Scan for the cell matching the given text and deliver its [x, y] coordinate at center. 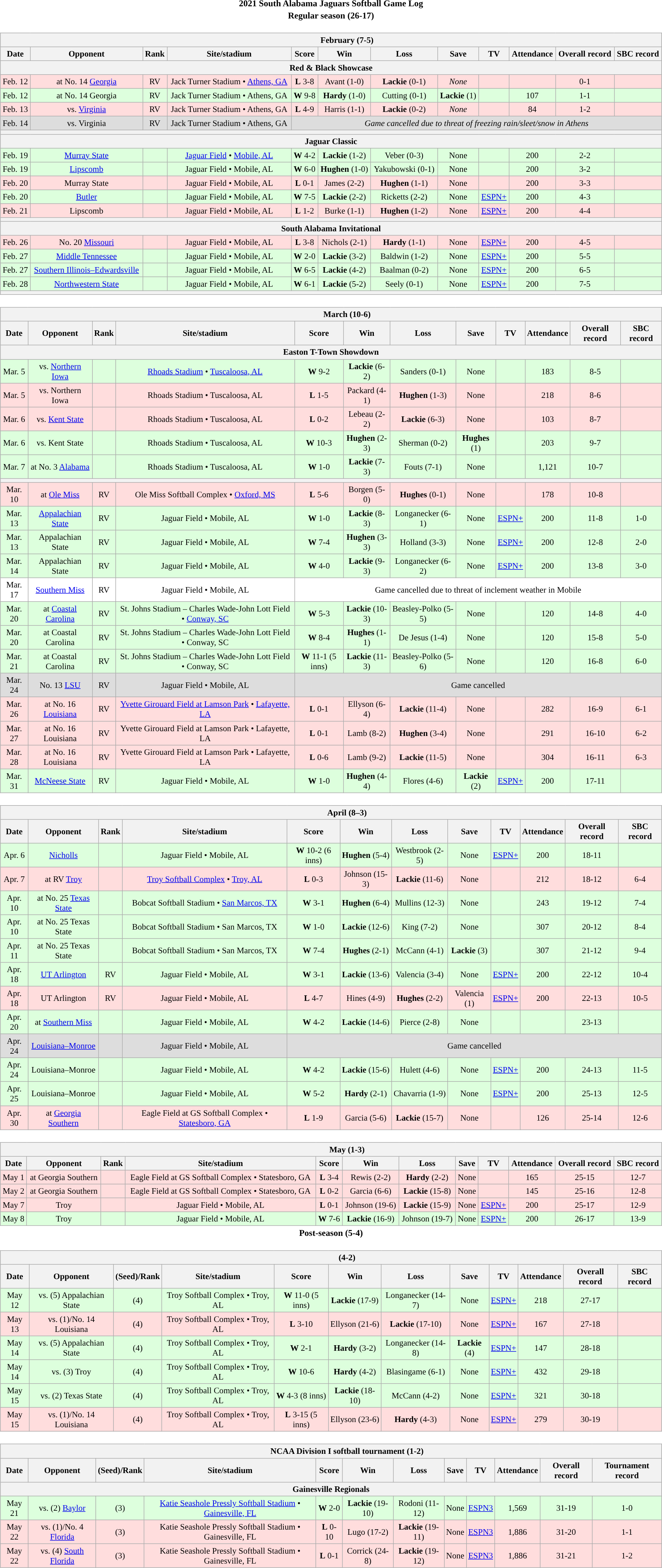
Feb. 26 [16, 242]
April (8–3) [331, 812]
321 [541, 1396]
Mar. 21 [14, 661]
W 9-2 [319, 371]
22-12 [592, 975]
23-13 [592, 1022]
31-19 [566, 1508]
Hughen (3-4) [423, 733]
May 1 [14, 1177]
W 11-0 (5 inns) [301, 1301]
4-5 [585, 242]
Apr. 25 [14, 1094]
at No. 3 Alabama [60, 466]
L 1-9 [313, 1117]
vs. (4) South Florida [62, 1555]
Middle Tennessee [86, 256]
6-0 [641, 661]
W 11-1 (5 inns) [319, 661]
18-11 [592, 855]
Lackie (8-3) [367, 518]
147 [541, 1348]
L 4-9 [305, 109]
Hughen (5-4) [366, 855]
Lackie (0-1) [404, 82]
W 5-2 [313, 1094]
10-7 [595, 466]
107 [532, 96]
Packard (4-1) [367, 395]
Holland (3-3) [423, 542]
Lackie (14-6) [366, 1022]
10-5 [640, 998]
243 [543, 903]
Lackie (2-2) [344, 197]
L 1-2 [305, 211]
Mar. 7 [14, 466]
Game cancelled due to threat of freezing rain/sleet/snow in Athens [477, 123]
11-8 [595, 518]
Feb. 14 [16, 123]
8-5 [595, 371]
Fouts (7-1) [423, 466]
May 13 [15, 1324]
Avant (1-0) [344, 82]
30-18 [590, 1396]
Lackie (11-5) [423, 757]
Hughen (1-3) [423, 395]
8-7 [595, 419]
at Southern Miss [64, 1022]
Mullins (12-3) [420, 903]
28-18 [590, 1348]
Hughes (2-2) [420, 998]
Lackie (3-2) [344, 256]
Lackie (13-6) [366, 975]
Lackie (1-2) [344, 155]
Hardy (4-2) [355, 1372]
Sherman (0-2) [423, 443]
Harris (1-1) [344, 109]
L 0-6 [319, 757]
Apr. 7 [14, 879]
Veber (0-3) [404, 155]
25-14 [592, 1117]
Hughes (0-1) [423, 494]
W 4-0 [319, 566]
Lackie (18-10) [355, 1396]
Hughen (2-3) [367, 443]
6-5 [585, 270]
March (10-6) [331, 314]
3-0 [641, 566]
Longanecker (6-1) [423, 518]
126 [543, 1117]
Johnson (15-3) [366, 879]
Burke (1-1) [344, 211]
Southern Illinois–Edwardsville [86, 270]
Butler [86, 197]
Lackie (16-9) [371, 1219]
Ellyson (23-6) [355, 1419]
Nicholls [64, 855]
Johnson (19-6) [371, 1205]
Mar. 24 [14, 685]
Cutting (0-1) [404, 96]
282 [547, 709]
NCAA Division I softball tournament (1-2) [331, 1451]
Hughen (4-4) [367, 781]
2-2 [585, 155]
0-1 [585, 82]
W 6-0 [305, 169]
16-10 [595, 733]
Tournament record [627, 1470]
Ellyson (6-4) [367, 709]
6-1 [641, 709]
Apr. 20 [14, 1022]
Lackie (0-2) [404, 109]
Lackie (6-3) [423, 419]
Hardy (1-0) [344, 96]
15-8 [595, 638]
103 [547, 419]
L 5-6 [319, 494]
1,121 [547, 466]
8-6 [595, 395]
McNeese State [60, 781]
Lackie (7-3) [367, 466]
Lackie (15-8) [427, 1191]
L 0-10 [329, 1532]
10-4 [640, 975]
Gainesville Regionals [331, 1489]
Hughes (2-1) [366, 950]
at Ole Miss [60, 494]
Flores (4-6) [423, 781]
May 7 [14, 1205]
16-9 [595, 709]
4-3 [585, 197]
Garcia (5-6) [366, 1117]
vs. (3) Troy [71, 1372]
W 6-1 [305, 284]
6-4 [640, 879]
Lackie (5-2) [344, 284]
203 [547, 443]
Mar. 14 [14, 566]
Lackie (19-11) [419, 1532]
Hughen (6-4) [366, 903]
W 2-1 [301, 1348]
McCann (4-2) [416, 1396]
Mar. 10 [14, 494]
Ricketts (2-2) [404, 197]
12-9 [638, 1205]
1,569 [518, 1508]
Lackie (15-6) [366, 1070]
Game cancelled due to threat of inclement weather in Mobile [478, 590]
W 7-5 [305, 197]
304 [547, 757]
vs. (1)/No. 4 Florida [62, 1532]
31-20 [566, 1532]
Lackie (2) [476, 781]
Baldwin (1-2) [404, 256]
James (2-2) [344, 183]
W 10-3 [319, 443]
L 3-4 [329, 1177]
Rewis (2-2) [371, 1177]
Sanders (0-1) [423, 371]
2-0 [641, 542]
(4-2) [331, 1258]
W 7-6 [329, 1219]
Mar. 28 [14, 757]
7-4 [640, 903]
21-12 [592, 950]
Valencia (1) [469, 998]
Lackie (15-7) [420, 1117]
Lackie (17-10) [416, 1324]
Easton T-Town Showdown [331, 352]
Lackie (10-3) [367, 614]
Mar. 27 [14, 733]
L 4-7 [313, 998]
17-11 [595, 781]
W 9-8 [305, 96]
3-2 [585, 169]
Northwestern State [86, 284]
Red & Black Showcase [331, 68]
W 5-3 [319, 614]
5-5 [585, 256]
20-12 [592, 927]
165 [532, 1177]
vs. (2) Baylor [62, 1508]
18-12 [592, 879]
Lackie (12-6) [366, 927]
Corrick (24-8) [368, 1555]
212 [543, 879]
291 [547, 733]
19-12 [592, 903]
25-13 [592, 1094]
31-21 [566, 1555]
Baalman (0-2) [404, 270]
Mar. 26 [14, 709]
183 [547, 371]
145 [532, 1191]
Lackie (11-6) [420, 879]
De Jesus (1-4) [423, 638]
14-8 [595, 614]
February (7-5) [331, 40]
McCann (4-1) [420, 950]
L 1-5 [319, 395]
25-16 [584, 1191]
Blasingame (6-1) [416, 1372]
5-0 [641, 638]
Valencia (3-4) [420, 975]
L 3-10 [301, 1324]
3-3 [585, 183]
279 [541, 1419]
Ellyson (21-6) [355, 1324]
9-4 [640, 950]
11-5 [640, 1070]
Hines (4-9) [366, 998]
W 10-6 [301, 1372]
Hughes (1-1) [367, 638]
Yakubowski (0-1) [404, 169]
12-5 [640, 1094]
Garcia (6-6) [371, 1191]
16-11 [595, 757]
Lackie (15-9) [427, 1205]
167 [541, 1324]
4-0 [641, 614]
13-9 [638, 1219]
Lamb (9-2) [367, 757]
Pierce (2-8) [420, 1022]
27-17 [590, 1301]
Longanecker (14-7) [416, 1301]
Lackie (11-4) [423, 709]
Beasley-Polko (5-6) [423, 661]
Ole Miss Softball Complex • Oxford, MS [205, 494]
W 6-5 [305, 270]
Lackie (1) [458, 96]
Lamb (8-2) [367, 733]
L 0-3 [313, 879]
Hardy (4-3) [416, 1419]
W 10-2 (6 inns) [313, 855]
Hardy (2-2) [427, 1177]
13-8 [595, 566]
No. 20 Missouri [86, 242]
W 4-3 (8 inns) [301, 1396]
22-13 [592, 998]
Feb. 28 [16, 284]
Seely (0-1) [404, 284]
178 [547, 494]
7-5 [585, 284]
L 3-15 (5 inns) [301, 1419]
Borgen (5-0) [367, 494]
432 [541, 1372]
W 8-4 [319, 638]
9-7 [595, 443]
6-3 [641, 757]
Lackie (9-3) [367, 566]
Hughen (1-0) [344, 169]
Beasley-Polko (5-5) [423, 614]
May (1-3) [331, 1149]
Hughen (1-2) [404, 211]
27-18 [590, 1324]
King (7-2) [420, 927]
24-13 [592, 1070]
Longanecker (14-8) [416, 1348]
Jaguar Classic [331, 141]
Mar. 17 [14, 590]
Hughes (1) [476, 443]
8-4 [640, 927]
10-8 [595, 494]
Lackie (19-12) [419, 1555]
12-7 [638, 1177]
4-4 [585, 211]
26-17 [584, 1219]
12-6 [640, 1117]
Longanecker (6-2) [423, 566]
Mar. 31 [14, 781]
Apr. 11 [14, 950]
Southern Miss [60, 590]
Lackie (17-9) [355, 1301]
Johnson (19-7) [427, 1219]
Feb. 13 [16, 109]
Lackie (6-2) [367, 371]
No. 13 LSU [60, 685]
Hardy (3-2) [355, 1348]
Lackie (11-3) [367, 661]
16-8 [595, 661]
Apr. 6 [14, 855]
South Alabama Invitational [331, 228]
Chavarria (1-9) [420, 1094]
Lugo (17-2) [368, 1532]
Lackie (19-10) [368, 1508]
Lebeau (2-2) [367, 419]
May 8 [14, 1219]
Feb. 21 [16, 211]
May 2 [14, 1191]
Westbrook (2-5) [420, 855]
May 12 [15, 1301]
30-19 [590, 1419]
25-15 [584, 1177]
Hulett (4-6) [420, 1070]
Hughen (3-3) [367, 542]
6-2 [641, 733]
Rodoni (11-12) [419, 1508]
Lackie (4-2) [344, 270]
25-17 [584, 1205]
Hardy (2-1) [366, 1094]
Hughen (1-1) [404, 183]
May 21 [14, 1508]
vs. (2) Texas State [71, 1396]
Nichols (2-1) [344, 242]
Lackie (4) [469, 1348]
Hardy (1-1) [404, 242]
at RV Troy [64, 879]
29-18 [590, 1372]
Lackie (3) [469, 950]
84 [532, 109]
Apr. 30 [14, 1117]
